Identify which cell holds the provided text, then report its [X, Y] central coordinate. 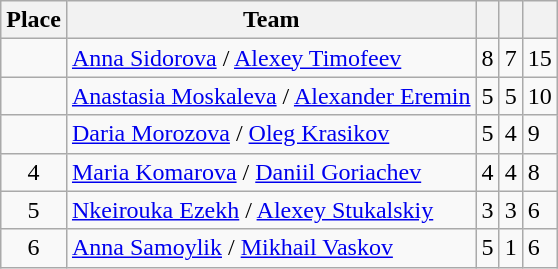
Anastasia Moskaleva / Alexander Eremin [271, 96]
15 [540, 58]
Maria Komarova / Daniil Goriachev [271, 172]
1 [510, 248]
Anna Sidorova / Alexey Timofeev [271, 58]
7 [510, 58]
Anna Samoylik / Mikhail Vaskov [271, 248]
Team [271, 20]
Place [34, 20]
Nkeirouka Ezekh / Alexey Stukalskiy [271, 210]
Daria Morozova / Oleg Krasikov [271, 134]
10 [540, 96]
9 [540, 134]
